Capture the cell that displays the provided text and extract its (x, y) central coordinate. 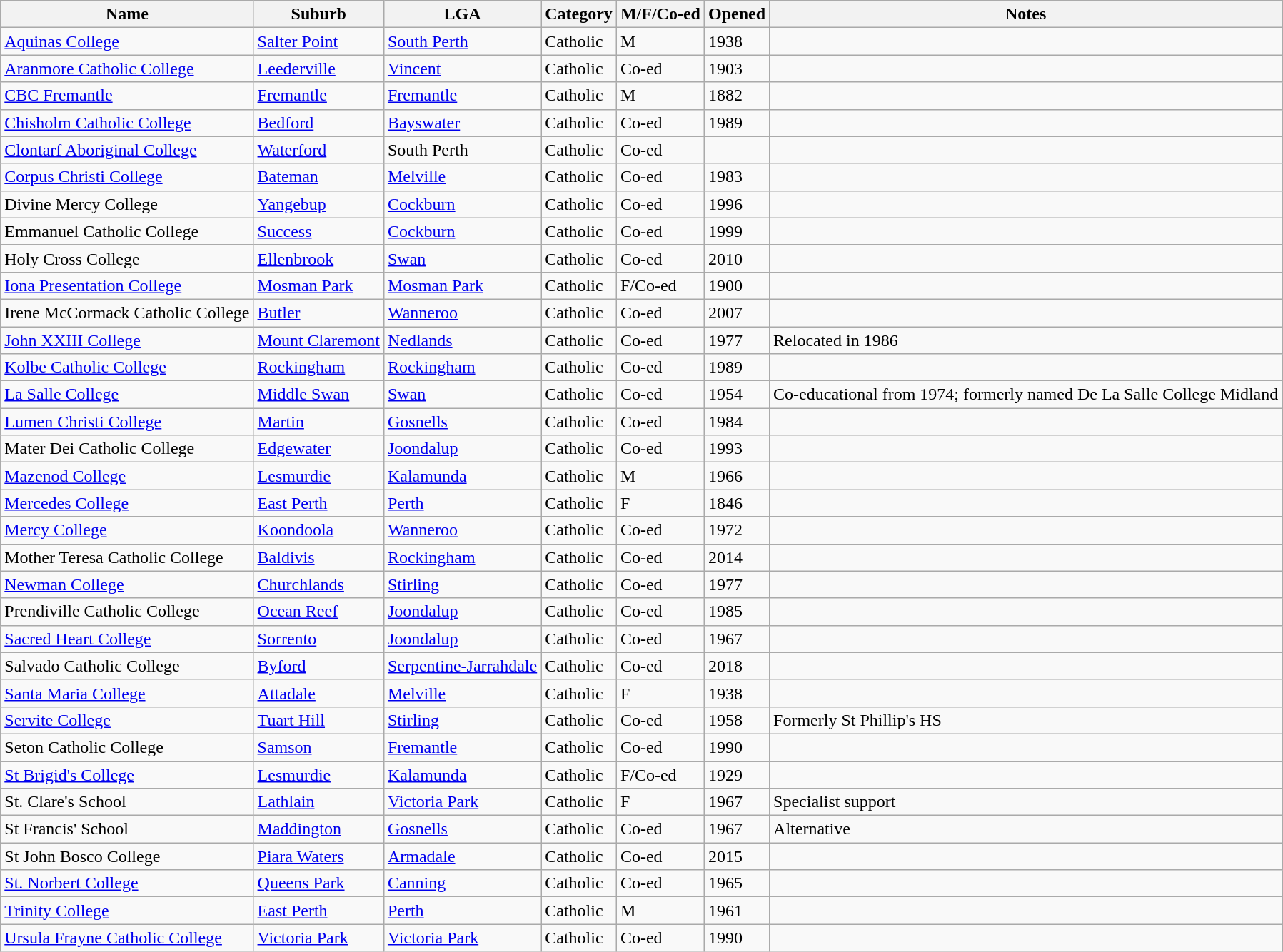
2018 (737, 666)
1999 (737, 231)
Name (127, 14)
St. Clare's School (127, 802)
CBC Fremantle (127, 96)
1966 (737, 476)
Kolbe Catholic College (127, 368)
Suburb (318, 14)
1846 (737, 503)
Opened (737, 14)
Formerly St Phillip's HS (1026, 720)
LGA (462, 14)
Clontarf Aboriginal College (127, 150)
Ocean Reef (318, 612)
Salter Point (318, 41)
St John Bosco College (127, 856)
1984 (737, 422)
Santa Maria College (127, 693)
St Brigid's College (127, 774)
Ellenbrook (318, 258)
1961 (737, 911)
Mercy College (127, 530)
1954 (737, 395)
Waterford (318, 150)
Emmanuel Catholic College (127, 231)
Trinity College (127, 911)
Category (579, 14)
Butler (318, 313)
Serpentine-Jarrahdale (462, 666)
1965 (737, 883)
Nedlands (462, 340)
2015 (737, 856)
Churchlands (318, 584)
Martin (318, 422)
Notes (1026, 14)
Koondoola (318, 530)
Armadale (462, 856)
Corpus Christi College (127, 177)
1983 (737, 177)
Divine Mercy College (127, 204)
Baldivis (318, 557)
Mount Claremont (318, 340)
Salvado Catholic College (127, 666)
Lumen Christi College (127, 422)
M/F/Co-ed (660, 14)
Byford (318, 666)
St. Norbert College (127, 883)
2007 (737, 313)
Attadale (318, 693)
La Salle College (127, 395)
Newman College (127, 584)
John XXIII College (127, 340)
Edgewater (318, 449)
1958 (737, 720)
Middle Swan (318, 395)
Alternative (1026, 829)
Ursula Frayne Catholic College (127, 938)
Mercedes College (127, 503)
Servite College (127, 720)
Lathlain (318, 802)
St Francis' School (127, 829)
Canning (462, 883)
Irene McCormack Catholic College (127, 313)
Samson (318, 747)
Aquinas College (127, 41)
Leederville (318, 69)
Aranmore Catholic College (127, 69)
1900 (737, 285)
Prendiville Catholic College (127, 612)
1996 (737, 204)
Specialist support (1026, 802)
Bayswater (462, 123)
Vincent (462, 69)
Mater Dei Catholic College (127, 449)
Tuart Hill (318, 720)
Success (318, 231)
1903 (737, 69)
Queens Park (318, 883)
Mazenod College (127, 476)
Mother Teresa Catholic College (127, 557)
Yangebup (318, 204)
1929 (737, 774)
2010 (737, 258)
Relocated in 1986 (1026, 340)
Bateman (318, 177)
Bedford (318, 123)
1882 (737, 96)
Sacred Heart College (127, 639)
Sorrento (318, 639)
Chisholm Catholic College (127, 123)
2014 (737, 557)
1972 (737, 530)
Maddington (318, 829)
Seton Catholic College (127, 747)
Iona Presentation College (127, 285)
Co-educational from 1974; formerly named De La Salle College Midland (1026, 395)
Piara Waters (318, 856)
1985 (737, 612)
1993 (737, 449)
Holy Cross College (127, 258)
